Extract the [x, y] coordinate from the center of the cell holding the provided text.  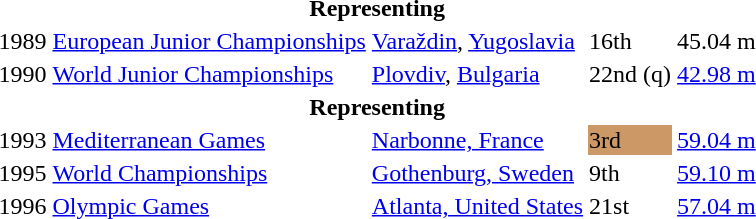
World Championships [209, 173]
16th [630, 41]
3rd [630, 140]
Varaždin, Yugoslavia [477, 41]
World Junior Championships [209, 74]
9th [630, 173]
Gothenburg, Sweden [477, 173]
22nd (q) [630, 74]
European Junior Championships [209, 41]
Plovdiv, Bulgaria [477, 74]
Mediterranean Games [209, 140]
Narbonne, France [477, 140]
